Extract the [X, Y] coordinate from the center of the cell holding the provided text.  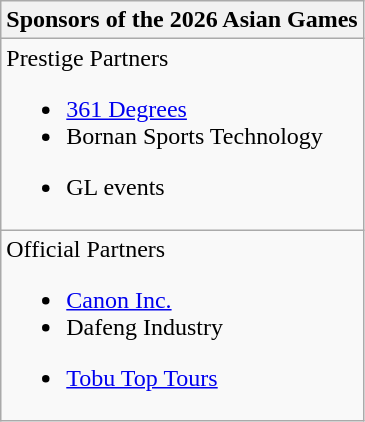
Sponsors of the 2026 Asian Games [182, 20]
Prestige Partners 361 DegreesBornan Sports TechnologyGL events [182, 134]
Official Partners Canon Inc.Dafeng IndustryTobu Top Tours [182, 326]
